For the text-containing cell, return its midpoint in [X, Y] coordinate format. 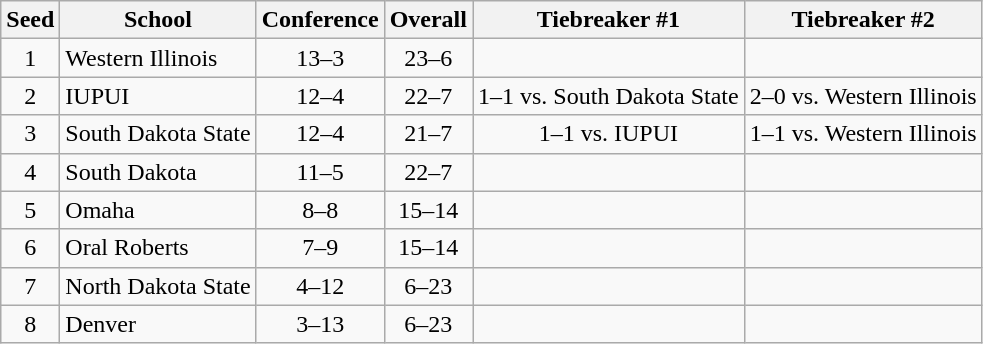
Conference [320, 20]
Seed [30, 20]
South Dakota State [158, 134]
21–7 [428, 134]
2–0 vs. Western Illinois [863, 96]
South Dakota [158, 172]
5 [30, 210]
23–6 [428, 58]
2 [30, 96]
Omaha [158, 210]
8–8 [320, 210]
3 [30, 134]
1–1 vs. IUPUI [608, 134]
1–1 vs. South Dakota State [608, 96]
Oral Roberts [158, 248]
8 [30, 324]
IUPUI [158, 96]
Overall [428, 20]
3–13 [320, 324]
1–1 vs. Western Illinois [863, 134]
School [158, 20]
Tiebreaker #1 [608, 20]
11–5 [320, 172]
North Dakota State [158, 286]
4–12 [320, 286]
6 [30, 248]
1 [30, 58]
Tiebreaker #2 [863, 20]
13–3 [320, 58]
7–9 [320, 248]
Western Illinois [158, 58]
Denver [158, 324]
4 [30, 172]
7 [30, 286]
